Output the (x, y) coordinate of the center of the cell containing the given text.  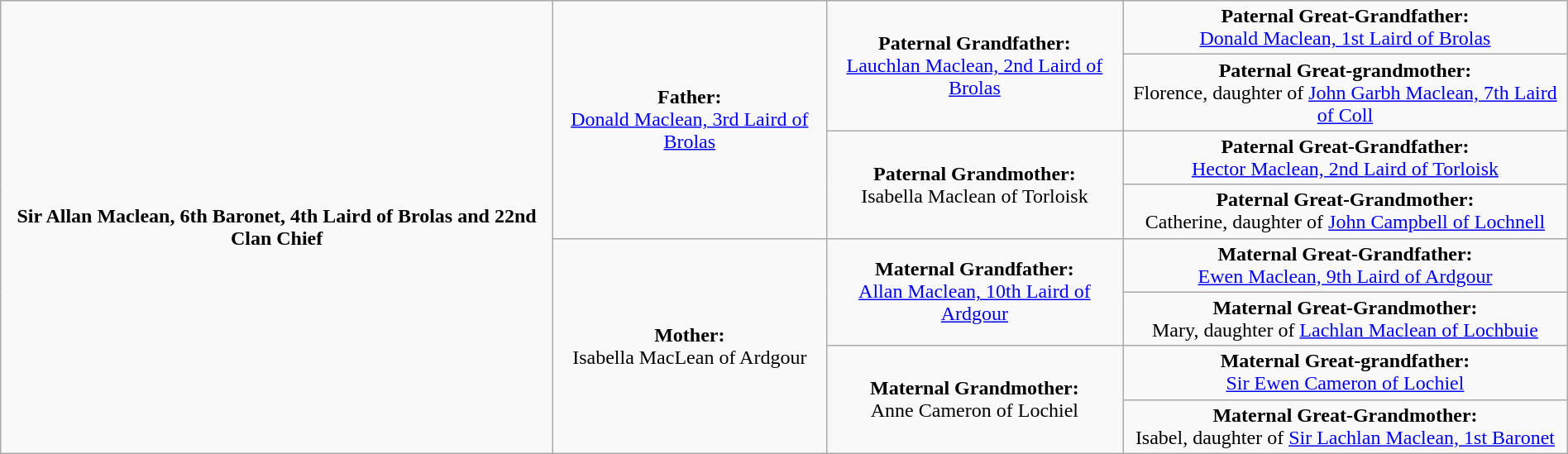
Maternal Great-Grandmother:Mary, daughter of Lachlan Maclean of Lochbuie (1346, 319)
Mother:Isabella MacLean of Ardgour (690, 346)
Sir Allan Maclean, 6th Baronet, 4th Laird of Brolas and 22nd Clan Chief (277, 227)
Maternal Grandfather:Allan Maclean, 10th Laird of Ardgour (974, 292)
Maternal Grandmother:Anne Cameron of Lochiel (974, 399)
Paternal Grandfather:Lauchlan Maclean, 2nd Laird of Brolas (974, 66)
Maternal Great-Grandfather:Ewen Maclean, 9th Laird of Ardgour (1346, 265)
Maternal Great-grandfather:Sir Ewen Cameron of Lochiel (1346, 372)
Maternal Great-Grandmother:Isabel, daughter of Sir Lachlan Maclean, 1st Baronet (1346, 427)
Paternal Great-Grandmother:Catherine, daughter of John Campbell of Lochnell (1346, 212)
Paternal Grandmother:Isabella Maclean of Torloisk (974, 184)
Paternal Great-Grandfather:Hector Maclean, 2nd Laird of Torloisk (1346, 157)
Paternal Great-grandmother:Florence, daughter of John Garbh Maclean, 7th Laird of Coll (1346, 93)
Paternal Great-Grandfather:Donald Maclean, 1st Laird of Brolas (1346, 28)
Father:Donald Maclean, 3rd Laird of Brolas (690, 119)
